Pinpoint the cell where the given text exists, returning its (X, Y) midpoint coordinate. 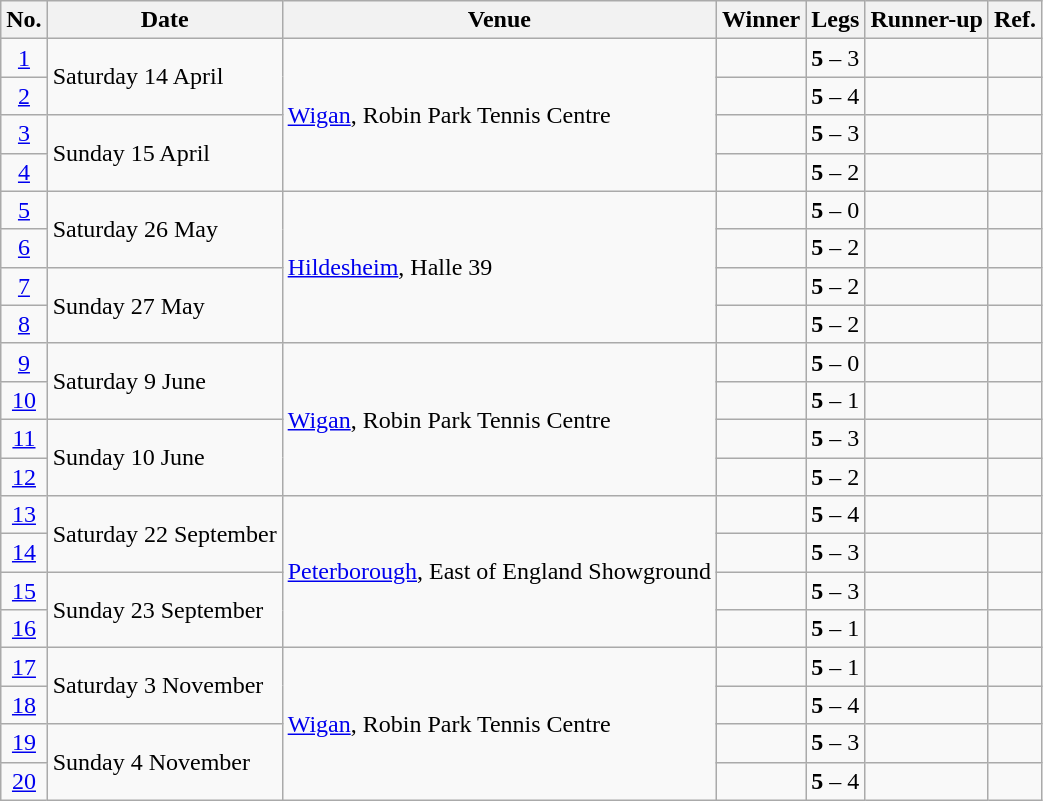
14 (24, 553)
6 (24, 248)
13 (24, 515)
Runner-up (927, 20)
9 (24, 362)
Venue (499, 20)
5 (24, 210)
Sunday 10 June (164, 457)
12 (24, 477)
20 (24, 781)
Sunday 4 November (164, 762)
7 (24, 286)
Hildesheim, Halle 39 (499, 267)
Sunday 27 May (164, 305)
No. (24, 20)
Saturday 22 September (164, 534)
Saturday 3 November (164, 686)
10 (24, 400)
1 (24, 58)
18 (24, 705)
Saturday 26 May (164, 229)
4 (24, 172)
Winner (762, 20)
3 (24, 134)
2 (24, 96)
Peterborough, East of England Showground (499, 572)
Saturday 14 April (164, 77)
Date (164, 20)
Ref. (1014, 20)
17 (24, 667)
Sunday 15 April (164, 153)
Saturday 9 June (164, 381)
Sunday 23 September (164, 610)
11 (24, 438)
15 (24, 591)
19 (24, 743)
8 (24, 324)
16 (24, 629)
Legs (836, 20)
